Search for the cell housing the specified text and yield its (X, Y) center coordinate. 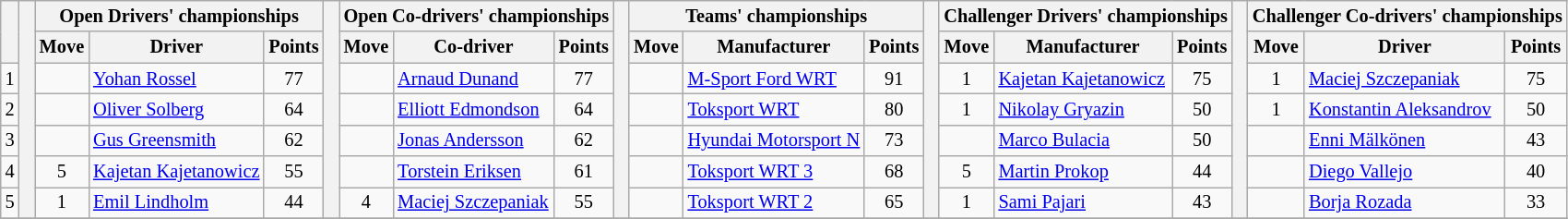
Teams' championships (777, 16)
Gus Greensmith (176, 140)
2 (10, 109)
Toksport WRT 3 (775, 172)
Jonas Andersson (473, 140)
Hyundai Motorsport N (775, 140)
Oliver Solberg (176, 109)
Nikolay Gryazin (1083, 109)
Marco Bulacia (1083, 140)
91 (894, 79)
33 (1537, 202)
Martin Prokop (1083, 172)
Challenger Co-drivers' championships (1408, 16)
Konstantin Aleksandrov (1404, 109)
M-Sport Ford WRT (775, 79)
Emil Lindholm (176, 202)
40 (1537, 172)
Borja Rozada (1404, 202)
Diego Vallejo (1404, 172)
Toksport WRT (775, 109)
Co-driver (473, 47)
Elliott Edmondson (473, 109)
3 (10, 140)
Sami Pajari (1083, 202)
Open Co-drivers' championships (476, 16)
61 (584, 172)
Challenger Drivers' championships (1085, 16)
Enni Mälkönen (1404, 140)
80 (894, 109)
65 (894, 202)
Toksport WRT 2 (775, 202)
Yohan Rossel (176, 79)
Open Drivers' championships (179, 16)
Torstein Eriksen (473, 172)
73 (894, 140)
Arnaud Dunand (473, 79)
68 (894, 172)
